Scan for the cell matching the given text and deliver its (X, Y) coordinate at center. 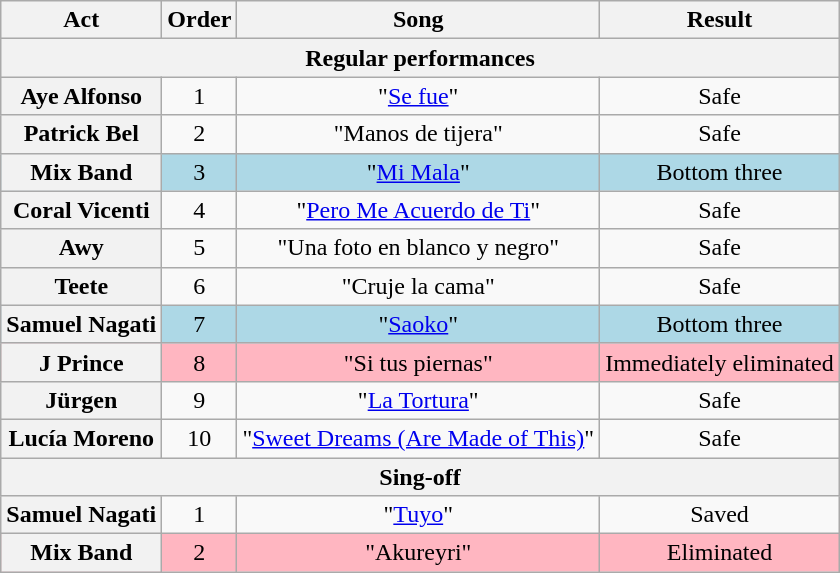
Sing-off (420, 477)
4 (200, 210)
"Sweet Dreams (Are Made of This)" (418, 438)
"La Tortura" (418, 400)
7 (200, 324)
"Si tus piernas" (418, 362)
"Cruje la cama" (418, 286)
9 (200, 400)
"Se fue" (418, 96)
Eliminated (720, 553)
"Saoko" (418, 324)
3 (200, 172)
Teete (82, 286)
6 (200, 286)
Patrick Bel (82, 134)
Lucía Moreno (82, 438)
Saved (720, 515)
8 (200, 362)
"Pero Me Acuerdo de Ti" (418, 210)
Result (720, 20)
Coral Vicenti (82, 210)
"Tuyo" (418, 515)
"Mi Mala" (418, 172)
Aye Alfonso (82, 96)
Song (418, 20)
"Akureyri" (418, 553)
J Prince (82, 362)
Order (200, 20)
"Una foto en blanco y negro" (418, 248)
10 (200, 438)
Awy (82, 248)
Immediately eliminated (720, 362)
Act (82, 20)
Regular performances (420, 58)
Jürgen (82, 400)
5 (200, 248)
"Manos de tijera" (418, 134)
